Return the [X, Y] coordinate for the center point of the cell that contains the specified text.  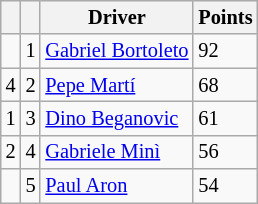
Gabriele Minì [116, 152]
Gabriel Bortoleto [116, 51]
3 [31, 118]
Pepe Martí [116, 85]
Dino Beganovic [116, 118]
56 [225, 152]
54 [225, 186]
92 [225, 51]
5 [31, 186]
Driver [116, 17]
68 [225, 85]
Points [225, 17]
61 [225, 118]
Paul Aron [116, 186]
